Extract the [x, y] coordinate from the center of the cell holding the provided text.  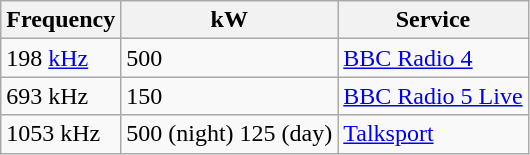
150 [230, 96]
500 (night) 125 (day) [230, 134]
Talksport [433, 134]
BBC Radio 5 Live [433, 96]
Frequency [61, 20]
198 kHz [61, 58]
kW [230, 20]
1053 kHz [61, 134]
693 kHz [61, 96]
500 [230, 58]
Service [433, 20]
BBC Radio 4 [433, 58]
